Output the [x, y] coordinate of the center of the cell containing the given text.  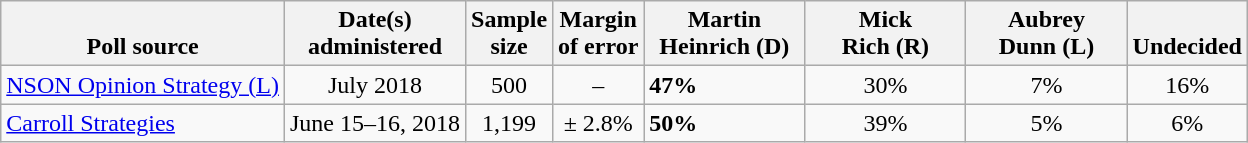
MickRich (R) [886, 34]
47% [724, 85]
July 2018 [374, 85]
MartinHeinrich (D) [724, 34]
6% [1187, 123]
Poll source [143, 34]
AubreyDunn (L) [1046, 34]
– [598, 85]
Date(s)administered [374, 34]
Samplesize [510, 34]
± 2.8% [598, 123]
500 [510, 85]
Carroll Strategies [143, 123]
1,199 [510, 123]
7% [1046, 85]
Marginof error [598, 34]
39% [886, 123]
30% [886, 85]
50% [724, 123]
June 15–16, 2018 [374, 123]
16% [1187, 85]
Undecided [1187, 34]
NSON Opinion Strategy (L) [143, 85]
5% [1046, 123]
